Provide the [X, Y] coordinate of the cell's center where the given text is located.  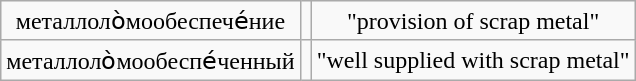
"provision of scrap metal" [473, 21]
металлоло̀мообеспече́ние [150, 21]
"well supplied with scrap metal" [473, 60]
металлоло̀мообеспе́ченный [150, 60]
